Return (x, y) of the center of cell containing provided text 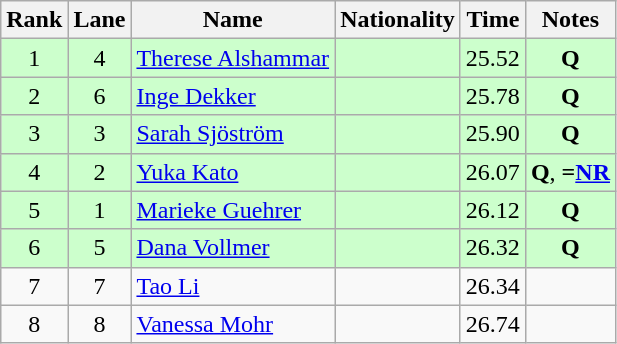
26.12 (492, 210)
Sarah Sjöström (233, 134)
25.78 (492, 96)
Inge Dekker (233, 96)
Marieke Guehrer (233, 210)
26.07 (492, 172)
Therese Alshammar (233, 58)
Yuka Kato (233, 172)
Tao Li (233, 286)
Nationality (398, 20)
26.32 (492, 248)
25.52 (492, 58)
Name (233, 20)
Vanessa Mohr (233, 324)
Dana Vollmer (233, 248)
Time (492, 20)
Q, =NR (570, 172)
26.34 (492, 286)
Rank (34, 20)
Notes (570, 20)
25.90 (492, 134)
26.74 (492, 324)
Lane (100, 20)
